Output the [x, y] coordinate of the center of the cell containing the given text.  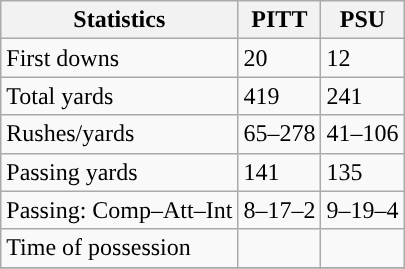
241 [362, 96]
Statistics [120, 20]
141 [280, 172]
Passing yards [120, 172]
PITT [280, 20]
Rushes/yards [120, 134]
41–106 [362, 134]
8–17–2 [280, 210]
Time of possession [120, 248]
12 [362, 58]
9–19–4 [362, 210]
65–278 [280, 134]
First downs [120, 58]
419 [280, 96]
Passing: Comp–Att–Int [120, 210]
135 [362, 172]
20 [280, 58]
PSU [362, 20]
Total yards [120, 96]
